Return [x, y] of the center of cell containing provided text 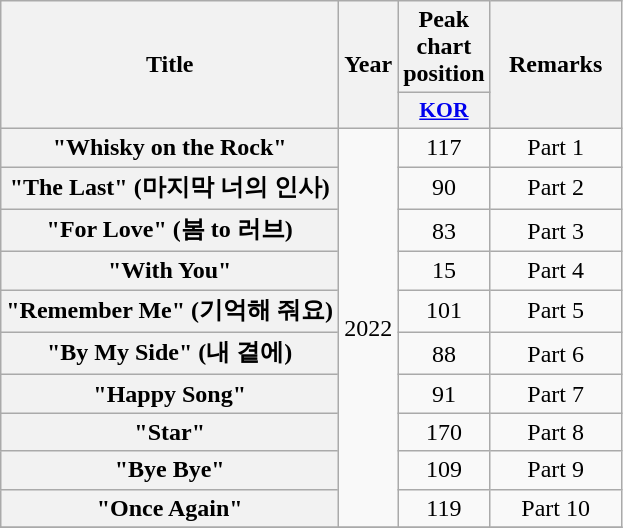
117 [444, 147]
Peak chart position [444, 47]
2022 [368, 328]
119 [444, 508]
Year [368, 65]
"Happy Song" [170, 394]
170 [444, 432]
15 [444, 271]
"Once Again" [170, 508]
91 [444, 394]
Part 10 [556, 508]
"Remember Me" (기억해 줘요) [170, 312]
Part 9 [556, 470]
Part 2 [556, 188]
83 [444, 230]
Part 7 [556, 394]
Part 5 [556, 312]
"By My Side" (내 곁에) [170, 354]
"For Love" (봄 to 러브) [170, 230]
109 [444, 470]
Part 1 [556, 147]
"Bye Bye" [170, 470]
"Star" [170, 432]
Remarks [556, 65]
"The Last" (마지막 너의 인사) [170, 188]
Part 8 [556, 432]
KOR [444, 111]
Part 4 [556, 271]
"With You" [170, 271]
Part 3 [556, 230]
Part 6 [556, 354]
Title [170, 65]
101 [444, 312]
88 [444, 354]
90 [444, 188]
"Whisky on the Rock" [170, 147]
